Return [X, Y] of the center of cell containing provided text 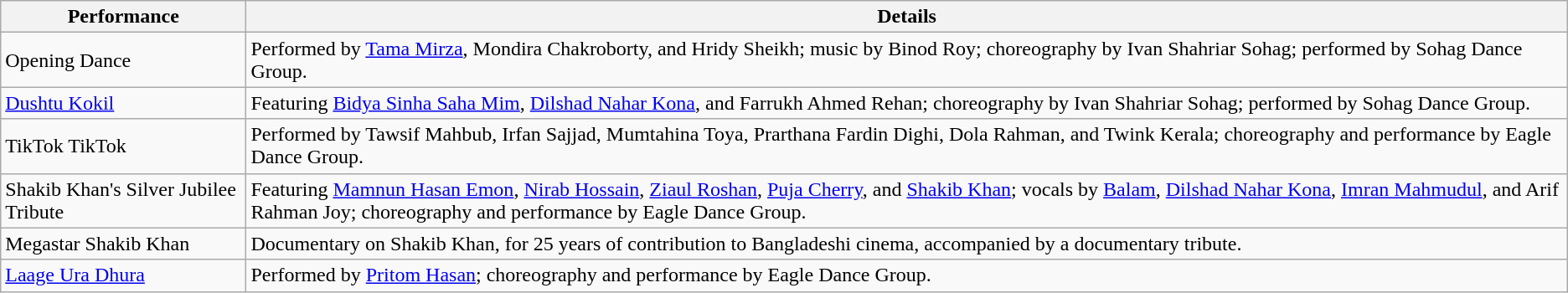
Performed by Pritom Hasan; choreography and performance by Eagle Dance Group. [906, 275]
Opening Dance [124, 60]
Shakib Khan's Silver Jubilee Tribute [124, 201]
TikTok TikTok [124, 146]
Documentary on Shakib Khan, for 25 years of contribution to Bangladeshi cinema, accompanied by a documentary tribute. [906, 244]
Laage Ura Dhura [124, 275]
Featuring Bidya Sinha Saha Mim, Dilshad Nahar Kona, and Farrukh Ahmed Rehan; choreography by Ivan Shahriar Sohag; performed by Sohag Dance Group. [906, 103]
Details [906, 17]
Dushtu Kokil [124, 103]
Performance [124, 17]
Megastar Shakib Khan [124, 244]
